Pinpoint the cell where the given text exists, returning its (X, Y) midpoint coordinate. 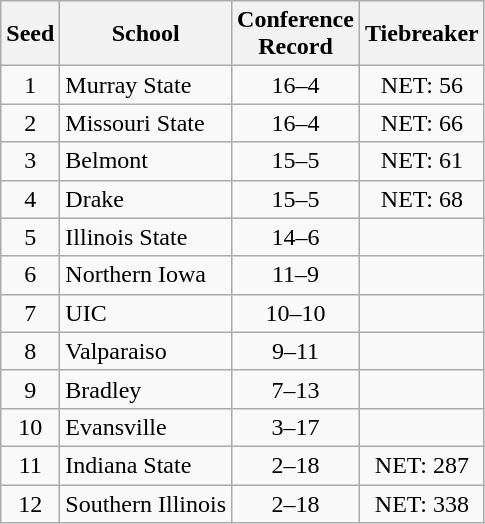
Evansville (146, 427)
ConferenceRecord (296, 34)
Southern Illinois (146, 503)
NET: 338 (422, 503)
Northern Iowa (146, 275)
Indiana State (146, 465)
14–6 (296, 237)
10 (30, 427)
8 (30, 351)
UIC (146, 313)
11–9 (296, 275)
2 (30, 123)
10–10 (296, 313)
9–11 (296, 351)
12 (30, 503)
NET: 287 (422, 465)
NET: 56 (422, 85)
6 (30, 275)
11 (30, 465)
NET: 61 (422, 161)
Valparaiso (146, 351)
9 (30, 389)
Belmont (146, 161)
Bradley (146, 389)
5 (30, 237)
Missouri State (146, 123)
Drake (146, 199)
Tiebreaker (422, 34)
NET: 66 (422, 123)
Murray State (146, 85)
School (146, 34)
1 (30, 85)
3–17 (296, 427)
Illinois State (146, 237)
4 (30, 199)
NET: 68 (422, 199)
3 (30, 161)
7 (30, 313)
7–13 (296, 389)
Seed (30, 34)
